Determine the [x, y] coordinate at the center of the cell enclosing the given text.  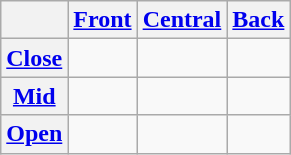
Front [102, 20]
Mid [34, 96]
Central [182, 20]
Back [258, 20]
Open [34, 134]
Close [34, 58]
